Detect which cell encompasses the target text, then output its (x, y) center coordinate. 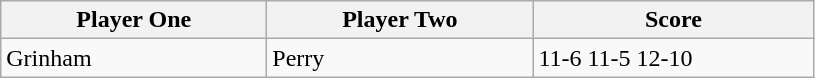
Perry (400, 58)
Player Two (400, 20)
Score (674, 20)
Player One (134, 20)
Grinham (134, 58)
11-6 11-5 12-10 (674, 58)
